Output the (X, Y) coordinate of the center of the cell containing the given text.  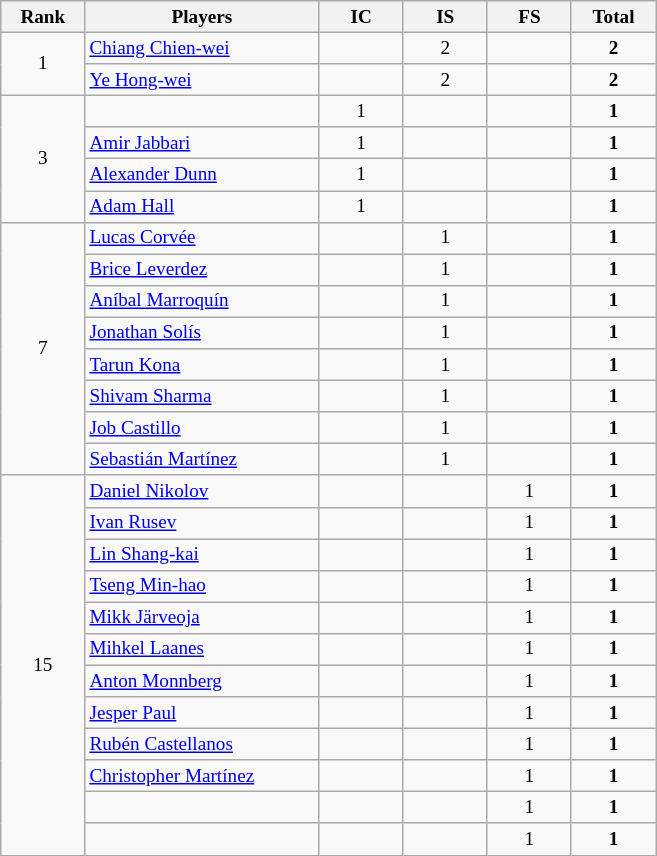
Jonathan Solís (202, 333)
Shivam Sharma (202, 396)
7 (43, 348)
Sebastián Martínez (202, 460)
Chiang Chien-wei (202, 48)
Ivan Rusev (202, 523)
Alexander Dunn (202, 175)
Aníbal Marroquín (202, 301)
Jesper Paul (202, 713)
Brice Leverdez (202, 270)
Christopher Martínez (202, 776)
Lin Shang-kai (202, 554)
Players (202, 17)
Rank (43, 17)
IC (361, 17)
Rubén Castellanos (202, 744)
IS (445, 17)
Tseng Min-hao (202, 586)
Tarun Kona (202, 365)
Total (613, 17)
Anton Monnberg (202, 681)
Mihkel Laanes (202, 649)
Mikk Järveoja (202, 618)
Adam Hall (202, 206)
FS (529, 17)
Lucas Corvée (202, 238)
3 (43, 158)
Daniel Nikolov (202, 491)
Amir Jabbari (202, 143)
Job Castillo (202, 428)
15 (43, 665)
Ye Hong-wei (202, 80)
